Determine the (X, Y) coordinate at the center of the cell enclosing the given text.  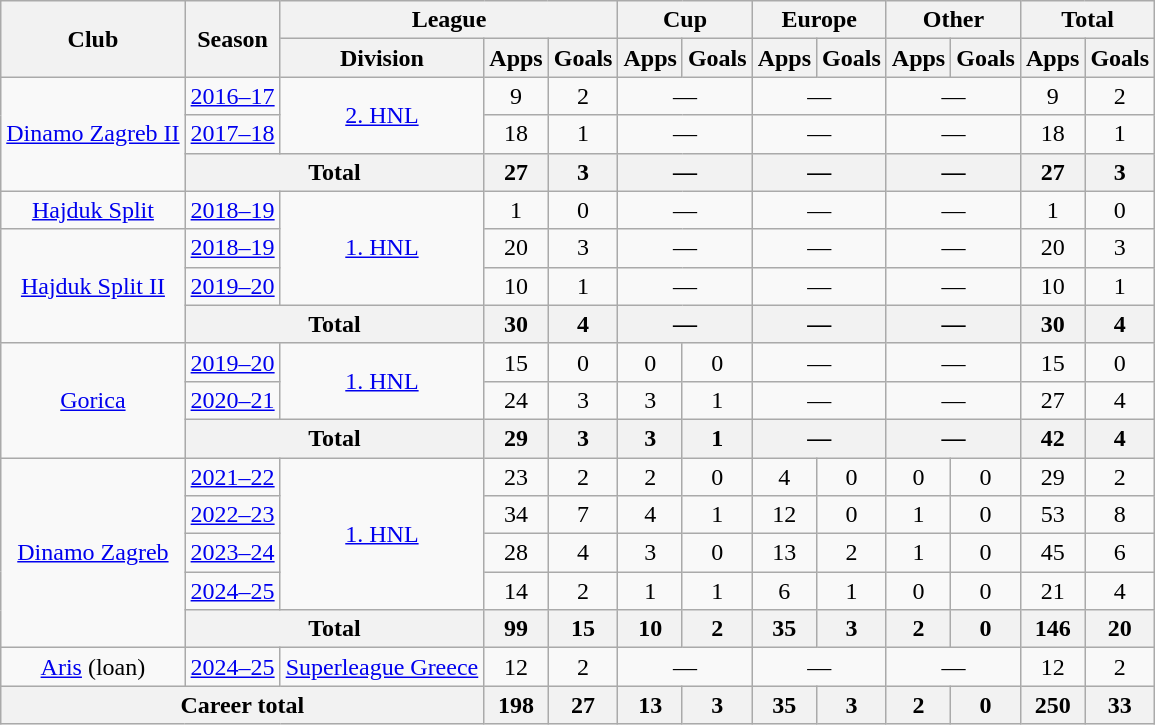
2023–24 (232, 553)
23 (516, 477)
Aris (loan) (93, 667)
7 (583, 515)
Hajduk Split (93, 210)
Division (382, 58)
2. HNL (382, 115)
Club (93, 39)
Superleague Greece (382, 667)
198 (516, 705)
League (449, 20)
99 (516, 629)
42 (1052, 438)
Cup (685, 20)
24 (516, 400)
14 (516, 591)
Europe (819, 20)
146 (1052, 629)
2022–23 (232, 515)
Gorica (93, 400)
2021–22 (232, 477)
Hajduk Split II (93, 286)
Dinamo Zagreb II (93, 134)
Career total (242, 705)
53 (1052, 515)
8 (1120, 515)
21 (1052, 591)
2020–21 (232, 400)
Dinamo Zagreb (93, 553)
250 (1052, 705)
Other (953, 20)
28 (516, 553)
34 (516, 515)
Season (232, 39)
2016–17 (232, 96)
33 (1120, 705)
2017–18 (232, 134)
45 (1052, 553)
